Output the (X, Y) coordinate of the center of the cell containing the given text.  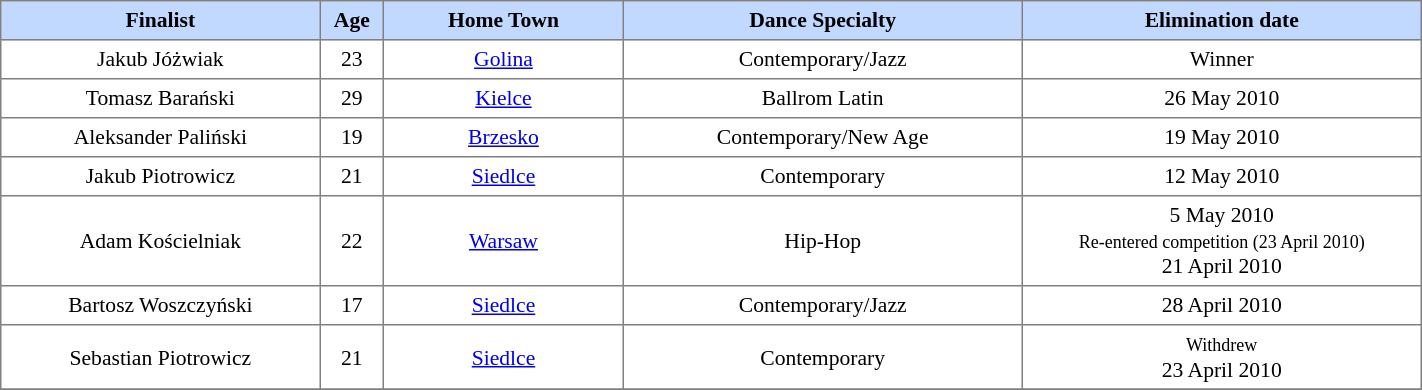
17 (352, 306)
Finalist (160, 20)
12 May 2010 (1222, 176)
Sebastian Piotrowicz (160, 357)
Bartosz Woszczyński (160, 306)
Ballrom Latin (822, 98)
29 (352, 98)
Withdrew23 April 2010 (1222, 357)
22 (352, 241)
28 April 2010 (1222, 306)
Hip-Hop (822, 241)
Dance Specialty (822, 20)
26 May 2010 (1222, 98)
Home Town (504, 20)
Adam Kościelniak (160, 241)
Age (352, 20)
Golina (504, 60)
19 (352, 138)
Aleksander Paliński (160, 138)
23 (352, 60)
Jakub Piotrowicz (160, 176)
Winner (1222, 60)
Kielce (504, 98)
Contemporary/New Age (822, 138)
Warsaw (504, 241)
Brzesko (504, 138)
19 May 2010 (1222, 138)
Tomasz Barański (160, 98)
Elimination date (1222, 20)
Jakub Jóżwiak (160, 60)
5 May 2010 Re-entered competition (23 April 2010)21 April 2010 (1222, 241)
